Output the (x, y) coordinate of the center of the cell containing the given text.  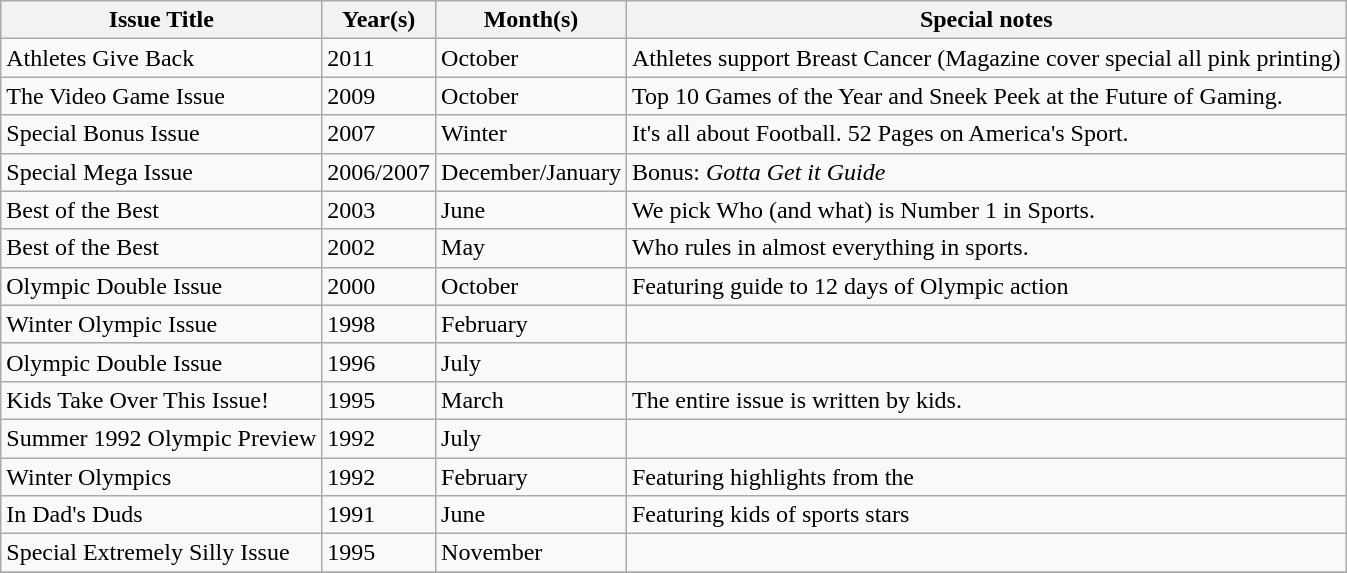
The entire issue is written by kids. (986, 400)
Who rules in almost everything in sports. (986, 248)
Year(s) (379, 20)
March (532, 400)
Top 10 Games of the Year and Sneek Peek at the Future of Gaming. (986, 96)
2007 (379, 134)
Winter Olympics (162, 477)
Summer 1992 Olympic Preview (162, 438)
1998 (379, 324)
November (532, 553)
Special Extremely Silly Issue (162, 553)
We pick Who (and what) is Number 1 in Sports. (986, 210)
December/January (532, 172)
Issue Title (162, 20)
1991 (379, 515)
2011 (379, 58)
In Dad's Duds (162, 515)
Athletes support Breast Cancer (Magazine cover special all pink printing) (986, 58)
1996 (379, 362)
Kids Take Over This Issue! (162, 400)
Bonus: Gotta Get it Guide (986, 172)
It's all about Football. 52 Pages on America's Sport. (986, 134)
May (532, 248)
Featuring guide to 12 days of Olympic action (986, 286)
Special Mega Issue (162, 172)
Winter Olympic Issue (162, 324)
Winter (532, 134)
2006/2007 (379, 172)
Month(s) (532, 20)
2009 (379, 96)
Featuring highlights from the (986, 477)
Special notes (986, 20)
Athletes Give Back (162, 58)
2002 (379, 248)
2003 (379, 210)
Special Bonus Issue (162, 134)
The Video Game Issue (162, 96)
2000 (379, 286)
Featuring kids of sports stars (986, 515)
